From the cell containing the given text, extract its center point as (x, y) coordinate. 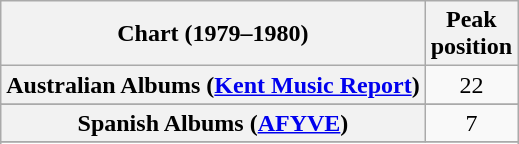
7 (471, 123)
22 (471, 85)
Australian Albums (Kent Music Report) (213, 85)
Chart (1979–1980) (213, 34)
Spanish Albums (AFYVE) (213, 123)
Peakposition (471, 34)
